Detect which cell encompasses the target text, then output its (X, Y) center coordinate. 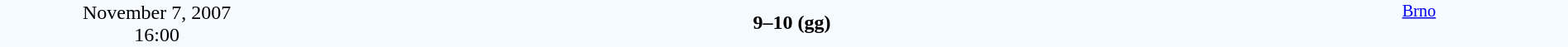
November 7, 200716:00 (157, 23)
Brno (1419, 23)
9–10 (gg) (791, 22)
